Identify which cell holds the provided text, then report its [x, y] central coordinate. 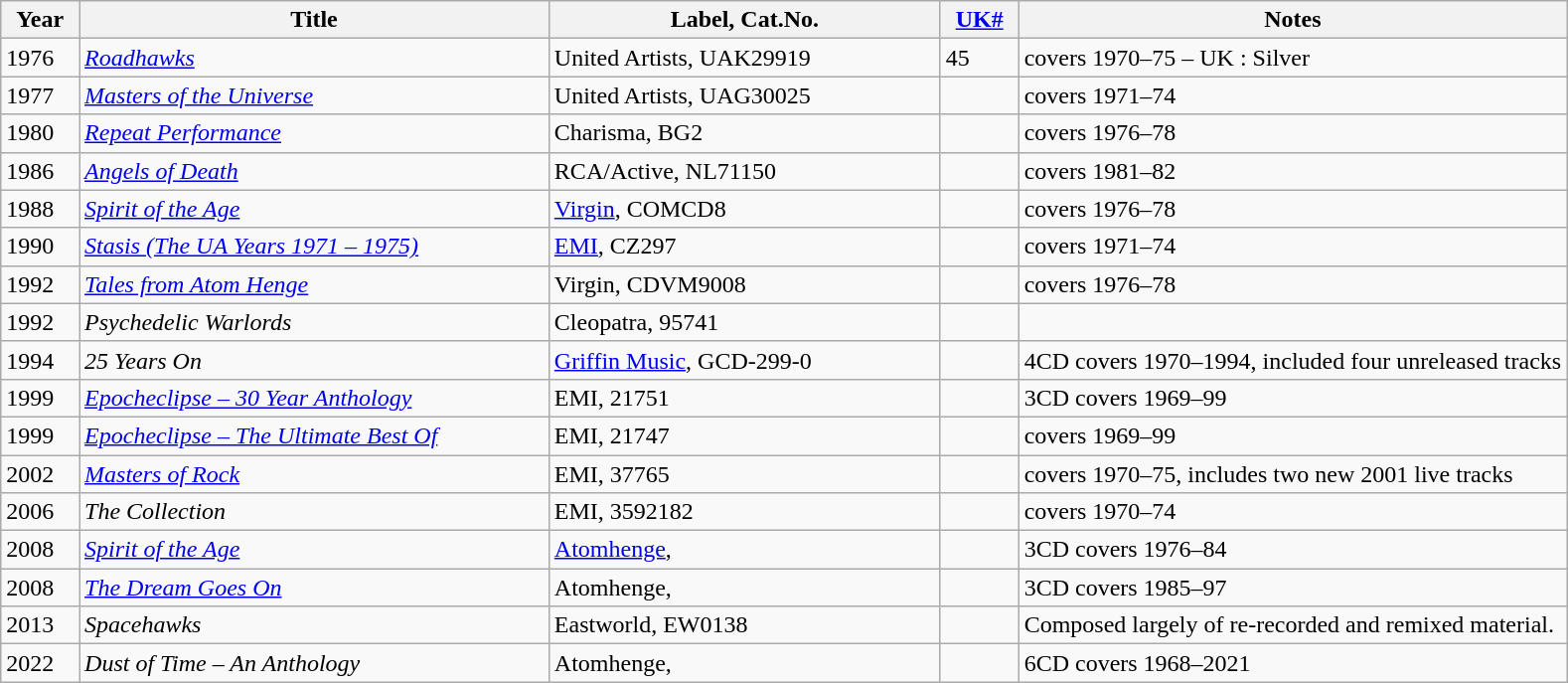
covers 1969–99 [1293, 435]
Title [314, 20]
4CD covers 1970–1994, included four unreleased tracks [1293, 360]
1990 [40, 247]
6CD covers 1968–2021 [1293, 663]
Masters of Rock [314, 474]
1986 [40, 171]
covers 1970–75, includes two new 2001 live tracks [1293, 474]
2002 [40, 474]
Virgin, COMCD8 [744, 209]
Composed largely of re-recorded and remixed material. [1293, 625]
Spacehawks [314, 625]
Eastworld, EW0138 [744, 625]
EMI, 3592182 [744, 512]
45 [980, 58]
2013 [40, 625]
1977 [40, 95]
EMI, CZ297 [744, 247]
covers 1970–75 – UK : Silver [1293, 58]
Griffin Music, GCD-299-0 [744, 360]
Cleopatra, 95741 [744, 322]
3CD covers 1985–97 [1293, 588]
Masters of the Universe [314, 95]
EMI, 37765 [744, 474]
UK# [980, 20]
25 Years On [314, 360]
covers 1981–82 [1293, 171]
1988 [40, 209]
1980 [40, 133]
3CD covers 1969–99 [1293, 398]
Epocheclipse – 30 Year Anthology [314, 398]
3CD covers 1976–84 [1293, 550]
1976 [40, 58]
Epocheclipse – The Ultimate Best Of [314, 435]
Roadhawks [314, 58]
Year [40, 20]
Angels of Death [314, 171]
The Dream Goes On [314, 588]
RCA/Active, NL71150 [744, 171]
EMI, 21751 [744, 398]
2006 [40, 512]
The Collection [314, 512]
Tales from Atom Henge [314, 284]
1994 [40, 360]
covers 1970–74 [1293, 512]
Psychedelic Warlords [314, 322]
2022 [40, 663]
Stasis (The UA Years 1971 – 1975) [314, 247]
Virgin, CDVM9008 [744, 284]
United Artists, UAG30025 [744, 95]
EMI, 21747 [744, 435]
Repeat Performance [314, 133]
United Artists, UAK29919 [744, 58]
Notes [1293, 20]
Charisma, BG2 [744, 133]
Label, Cat.No. [744, 20]
Dust of Time – An Anthology [314, 663]
